Return [X, Y] of the center of cell containing provided text 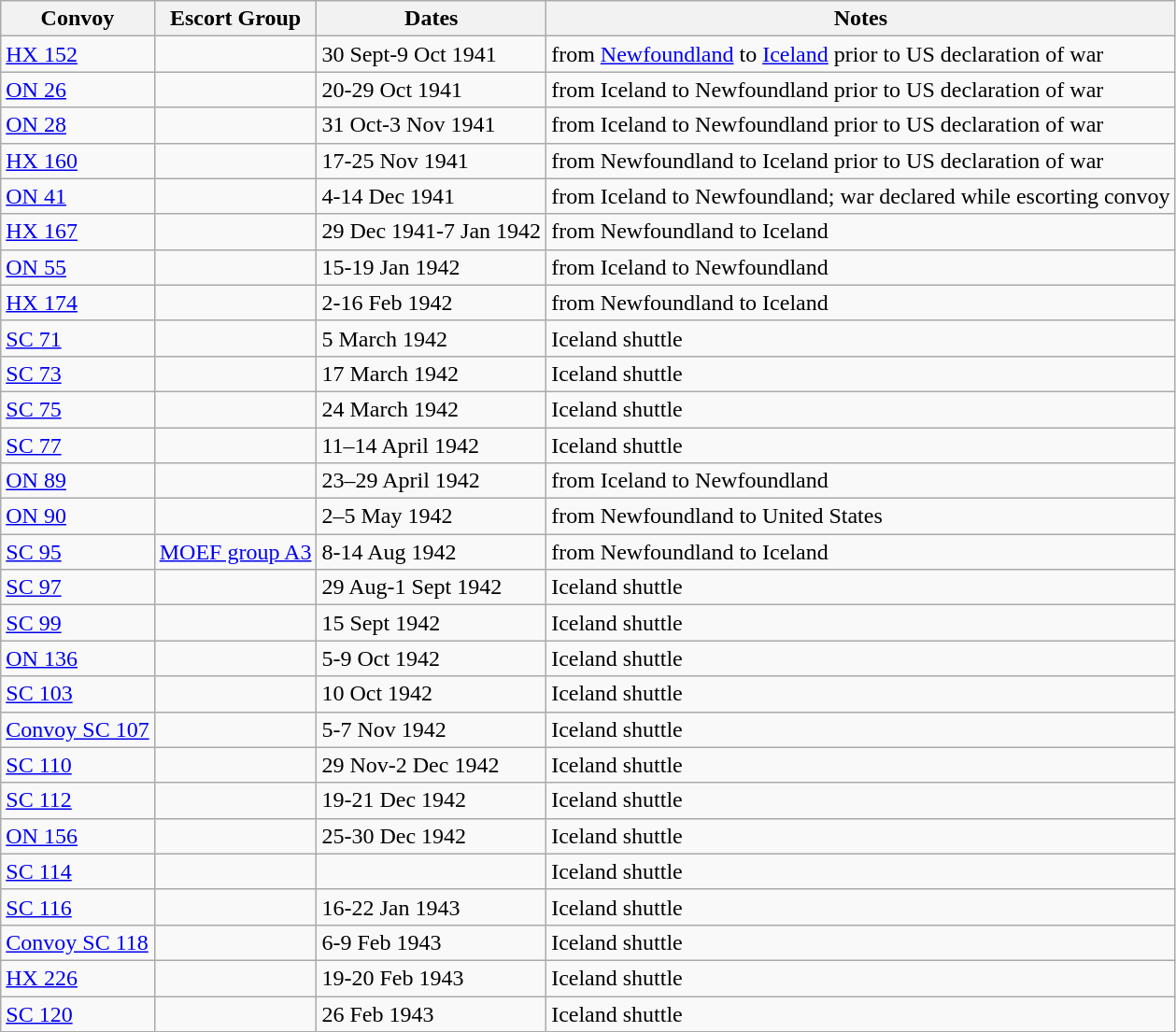
ON 136 [78, 658]
Escort Group [235, 19]
5 March 1942 [432, 338]
ON 26 [78, 90]
4-14 Dec 1941 [432, 196]
19-20 Feb 1943 [432, 978]
Convoy [78, 19]
SC 71 [78, 338]
19-21 Dec 1942 [432, 800]
HX 167 [78, 232]
6-9 Feb 1943 [432, 942]
SC 120 [78, 1013]
10 Oct 1942 [432, 694]
2–5 May 1942 [432, 516]
5-9 Oct 1942 [432, 658]
15-19 Jan 1942 [432, 267]
29 Nov-2 Dec 1942 [432, 765]
30 Sept-9 Oct 1941 [432, 54]
20-29 Oct 1941 [432, 90]
SC 116 [78, 907]
SC 103 [78, 694]
29 Aug-1 Sept 1942 [432, 587]
ON 90 [78, 516]
SC 114 [78, 871]
HX 160 [78, 161]
SC 112 [78, 800]
HX 152 [78, 54]
ON 55 [78, 267]
from Iceland to Newfoundland; war declared while escorting convoy [861, 196]
HX 174 [78, 303]
ON 89 [78, 481]
Notes [861, 19]
ON 28 [78, 125]
from Newfoundland to United States [861, 516]
2-16 Feb 1942 [432, 303]
SC 110 [78, 765]
SC 73 [78, 374]
HX 226 [78, 978]
SC 97 [78, 587]
Convoy SC 118 [78, 942]
ON 156 [78, 836]
26 Feb 1943 [432, 1013]
Convoy SC 107 [78, 729]
8-14 Aug 1942 [432, 552]
23–29 April 1942 [432, 481]
SC 95 [78, 552]
15 Sept 1942 [432, 623]
17 March 1942 [432, 374]
SC 99 [78, 623]
ON 41 [78, 196]
5-7 Nov 1942 [432, 729]
25-30 Dec 1942 [432, 836]
SC 77 [78, 445]
29 Dec 1941-7 Jan 1942 [432, 232]
16-22 Jan 1943 [432, 907]
SC 75 [78, 409]
24 March 1942 [432, 409]
MOEF group A3 [235, 552]
31 Oct-3 Nov 1941 [432, 125]
11–14 April 1942 [432, 445]
Dates [432, 19]
17-25 Nov 1941 [432, 161]
